For the text-containing cell, return its midpoint in (X, Y) coordinate format. 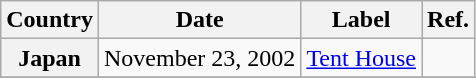
Date (199, 20)
Japan (50, 58)
Tent House (362, 58)
Label (362, 20)
Country (50, 20)
November 23, 2002 (199, 58)
Ref. (448, 20)
